Return [X, Y] of the center of cell containing provided text 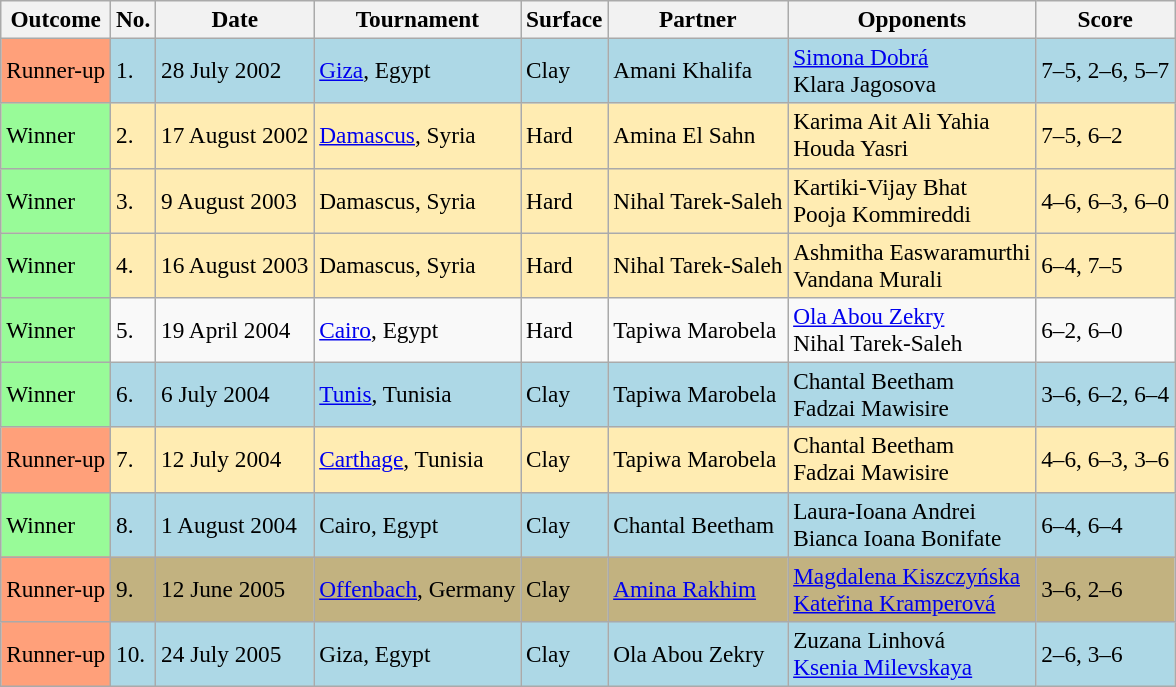
Tunis, Tunisia [418, 394]
Ashmitha Easwaramurthi Vandana Murali [912, 264]
Carthage, Tunisia [418, 460]
Partner [698, 19]
6 July 2004 [235, 394]
Ola Abou Zekry Nihal Tarek-Saleh [912, 330]
10. [134, 654]
Date [235, 19]
No. [134, 19]
4–6, 6–3, 6–0 [1106, 200]
Offenbach, Germany [418, 588]
3. [134, 200]
Simona Dobrá Klara Jagosova [912, 70]
Magdalena Kiszczyńska Kateřina Kramperová [912, 588]
Amani Khalifa [698, 70]
Opponents [912, 19]
Tournament [418, 19]
19 April 2004 [235, 330]
2–6, 3–6 [1106, 654]
Laura-Ioana Andrei Bianca Ioana Bonifate [912, 524]
5. [134, 330]
6–4, 7–5 [1106, 264]
6. [134, 394]
8. [134, 524]
Karima Ait Ali Yahia Houda Yasri [912, 136]
7–5, 6–2 [1106, 136]
Outcome [56, 19]
4. [134, 264]
Kartiki-Vijay Bhat Pooja Kommireddi [912, 200]
7. [134, 460]
Amina Rakhim [698, 588]
12 June 2005 [235, 588]
Ola Abou Zekry [698, 654]
3–6, 6–2, 6–4 [1106, 394]
1. [134, 70]
6–2, 6–0 [1106, 330]
1 August 2004 [235, 524]
9. [134, 588]
4–6, 6–3, 3–6 [1106, 460]
3–6, 2–6 [1106, 588]
2. [134, 136]
6–4, 6–4 [1106, 524]
Surface [564, 19]
12 July 2004 [235, 460]
16 August 2003 [235, 264]
Score [1106, 19]
Chantal Beetham [698, 524]
28 July 2002 [235, 70]
24 July 2005 [235, 654]
7–5, 2–6, 5–7 [1106, 70]
9 August 2003 [235, 200]
Amina El Sahn [698, 136]
17 August 2002 [235, 136]
Zuzana Linhová Ksenia Milevskaya [912, 654]
